Find where the given text appears and provide that cell's center as [X, Y] coordinate. 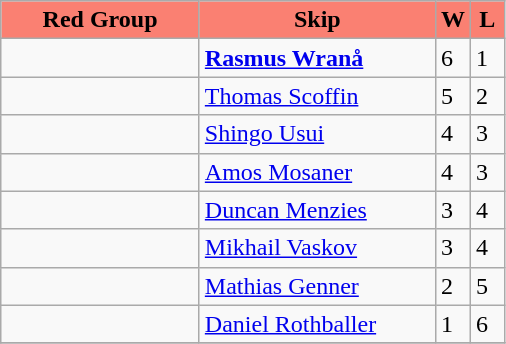
Skip [317, 20]
Thomas Scoffin [317, 96]
Mikhail Vaskov [317, 248]
W [452, 20]
Red Group [100, 20]
L [487, 20]
Shingo Usui [317, 134]
Amos Mosaner [317, 172]
Duncan Menzies [317, 210]
Mathias Genner [317, 286]
Rasmus Wranå [317, 58]
Daniel Rothballer [317, 324]
